From the cell containing the given text, extract its center point as (x, y) coordinate. 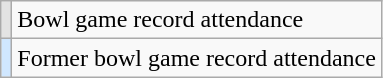
Bowl game record attendance (197, 20)
Former bowl game record attendance (197, 58)
